Determine the (x, y) coordinate at the center of the cell enclosing the given text.  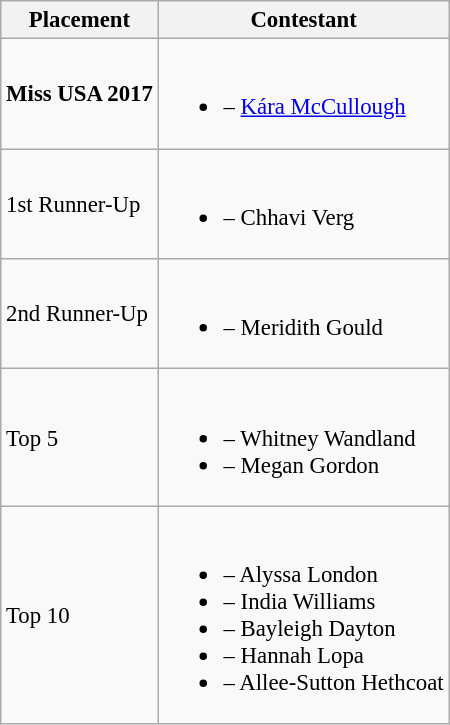
Top 5 (80, 438)
– Meridith Gould (304, 314)
– Whitney Wandland – Megan Gordon (304, 438)
– Alyssa London – India Williams – Bayleigh Dayton – Hannah Lopa – Allee-Sutton Hethcoat (304, 615)
Contestant (304, 20)
– Kára McCullough (304, 94)
1st Runner-Up (80, 204)
Placement (80, 20)
2nd Runner-Up (80, 314)
Top 10 (80, 615)
– Chhavi Verg (304, 204)
Miss USA 2017 (80, 94)
